Determine the [x, y] coordinate at the center of the cell enclosing the given text.  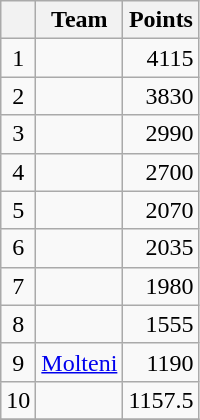
1190 [161, 362]
3830 [161, 96]
10 [18, 400]
1555 [161, 324]
Molteni [80, 362]
2990 [161, 134]
2 [18, 96]
1980 [161, 286]
2700 [161, 172]
6 [18, 248]
3 [18, 134]
2035 [161, 248]
5 [18, 210]
2070 [161, 210]
Points [161, 20]
9 [18, 362]
7 [18, 286]
1157.5 [161, 400]
Team [80, 20]
4115 [161, 58]
1 [18, 58]
8 [18, 324]
4 [18, 172]
